Return the (x, y) coordinate for the center point of the cell that contains the specified text.  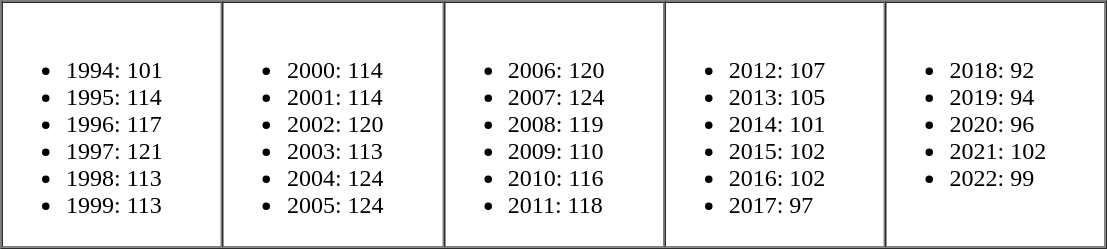
1994: 1011995: 1141996: 1171997: 1211998: 1131999: 113 (112, 125)
2006: 1202007: 1242008: 1192009: 1102010: 1162011: 118 (554, 125)
2018: 922019: 942020: 962021: 1022022: 99 (996, 125)
2012: 1072013: 1052014: 1012015: 1022016: 1022017: 97 (774, 125)
2000: 1142001: 1142002: 1202003: 1132004: 1242005: 124 (332, 125)
